Return [x, y] of the center of cell containing provided text 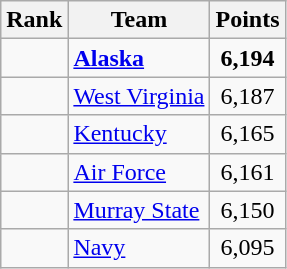
West Virginia [139, 96]
6,194 [248, 58]
6,187 [248, 96]
Points [248, 20]
Rank [34, 20]
Kentucky [139, 134]
6,165 [248, 134]
Team [139, 20]
6,150 [248, 210]
Navy [139, 248]
6,161 [248, 172]
Alaska [139, 58]
6,095 [248, 248]
Murray State [139, 210]
Air Force [139, 172]
